Capture the cell that displays the provided text and extract its (x, y) central coordinate. 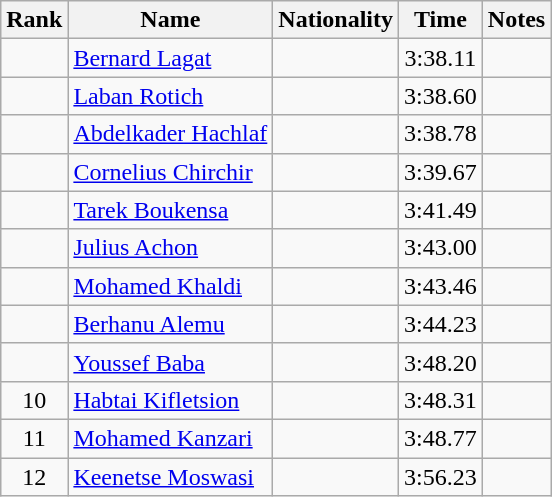
3:43.00 (441, 248)
Rank (34, 20)
Notes (516, 20)
Mohamed Kanzari (170, 438)
Habtai Kifletsion (170, 400)
Tarek Boukensa (170, 210)
12 (34, 477)
3:38.78 (441, 134)
Abdelkader Hachlaf (170, 134)
3:38.60 (441, 96)
Berhanu Alemu (170, 324)
3:38.11 (441, 58)
10 (34, 400)
3:56.23 (441, 477)
3:48.31 (441, 400)
Mohamed Khaldi (170, 286)
3:44.23 (441, 324)
Nationality (336, 20)
3:43.46 (441, 286)
Keenetse Moswasi (170, 477)
3:39.67 (441, 172)
3:48.77 (441, 438)
Name (170, 20)
11 (34, 438)
3:41.49 (441, 210)
3:48.20 (441, 362)
Youssef Baba (170, 362)
Laban Rotich (170, 96)
Bernard Lagat (170, 58)
Time (441, 20)
Cornelius Chirchir (170, 172)
Julius Achon (170, 248)
